Detect which cell encompasses the target text, then output its (x, y) center coordinate. 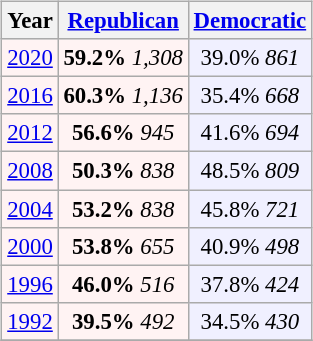
35.4% 668 (250, 96)
53.2% 838 (123, 209)
60.3% 1,136 (123, 96)
2012 (30, 133)
46.0% 516 (123, 284)
39.0% 861 (250, 58)
2000 (30, 246)
Democratic (250, 21)
48.5% 809 (250, 171)
53.8% 655 (123, 246)
56.6% 945 (123, 133)
2016 (30, 96)
Republican (123, 21)
1996 (30, 284)
59.2% 1,308 (123, 58)
1992 (30, 321)
50.3% 838 (123, 171)
37.8% 424 (250, 284)
Year (30, 21)
34.5% 430 (250, 321)
41.6% 694 (250, 133)
39.5% 492 (123, 321)
45.8% 721 (250, 209)
2008 (30, 171)
40.9% 498 (250, 246)
2020 (30, 58)
2004 (30, 209)
